Provide the [X, Y] coordinate of the cell's center where the given text is located.  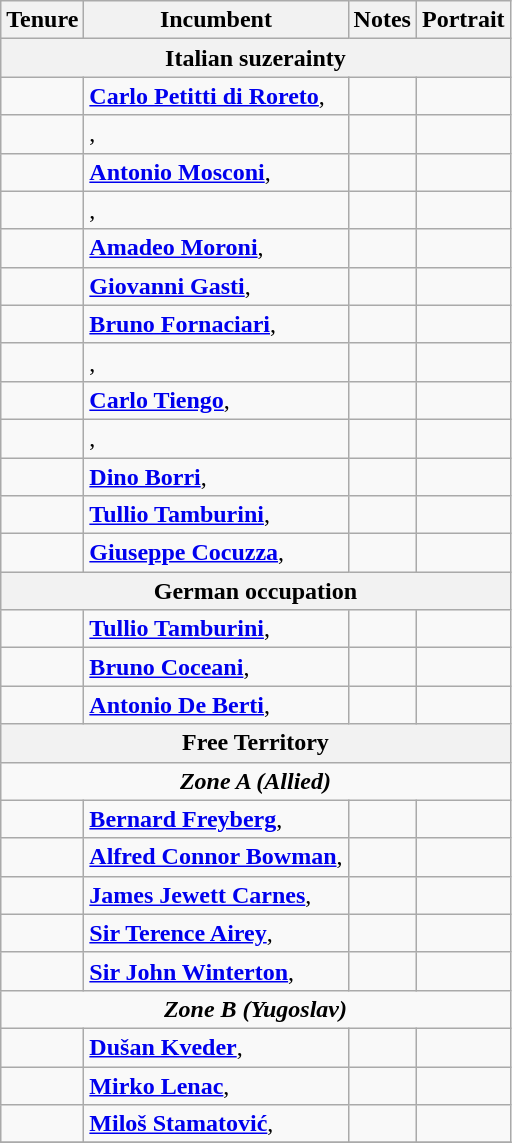
Antonio Mosconi, [216, 172]
Tenure [42, 20]
Italian suzerainty [256, 58]
Amadeo Moroni, [216, 248]
Portrait [463, 20]
Free Territory [256, 743]
Carlo Petitti di Roreto, [216, 96]
Sir Terence Airey, [216, 933]
Zone A (Allied) [256, 781]
Antonio De Berti, [216, 705]
Dino Borri, [216, 477]
Dušan Kveder, [216, 1047]
Sir John Winterton, [216, 971]
Carlo Tiengo, [216, 400]
German occupation [256, 591]
Giovanni Gasti, [216, 286]
Miloš Stamatović, [216, 1124]
Giuseppe Cocuzza, [216, 553]
Alfred Connor Bowman, [216, 857]
Mirko Lenac, [216, 1085]
James Jewett Carnes, [216, 895]
Notes [382, 20]
Incumbent [216, 20]
Bruno Fornaciari, [216, 324]
Bernard Freyberg, [216, 819]
Bruno Coceani, [216, 667]
Zone B (Yugoslav) [256, 1009]
